Pinpoint the cell where the given text exists, returning its [X, Y] midpoint coordinate. 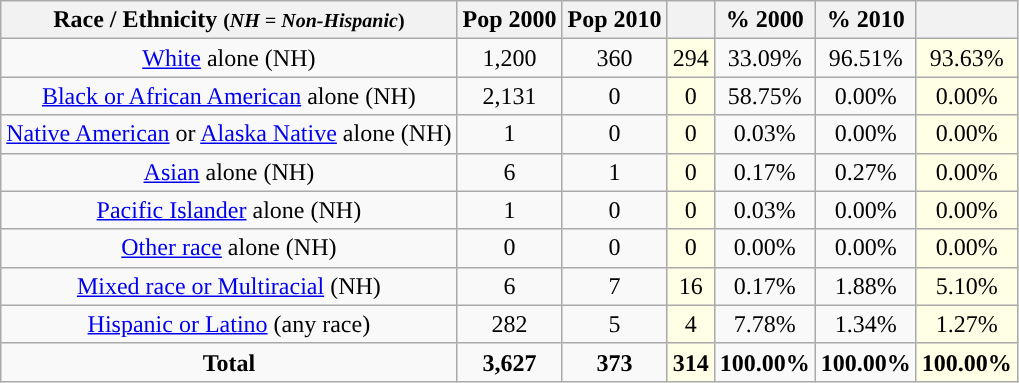
Pop 2000 [510, 20]
7.78% [764, 324]
Mixed race or Multiracial (NH) [229, 286]
7 [614, 286]
58.75% [764, 96]
Black or African American alone (NH) [229, 96]
Asian alone (NH) [229, 172]
360 [614, 58]
Total [229, 362]
282 [510, 324]
3,627 [510, 362]
Other race alone (NH) [229, 248]
Native American or Alaska Native alone (NH) [229, 134]
% 2000 [764, 20]
Pacific Islander alone (NH) [229, 210]
1,200 [510, 58]
93.63% [966, 58]
5 [614, 324]
5.10% [966, 286]
0.27% [866, 172]
1.27% [966, 324]
% 2010 [866, 20]
Pop 2010 [614, 20]
Race / Ethnicity (NH = Non-Hispanic) [229, 20]
1.88% [866, 286]
16 [690, 286]
White alone (NH) [229, 58]
4 [690, 324]
373 [614, 362]
1.34% [866, 324]
Hispanic or Latino (any race) [229, 324]
314 [690, 362]
96.51% [866, 58]
294 [690, 58]
33.09% [764, 58]
2,131 [510, 96]
